Locate the cell with the specified text and output its [X, Y] center coordinate. 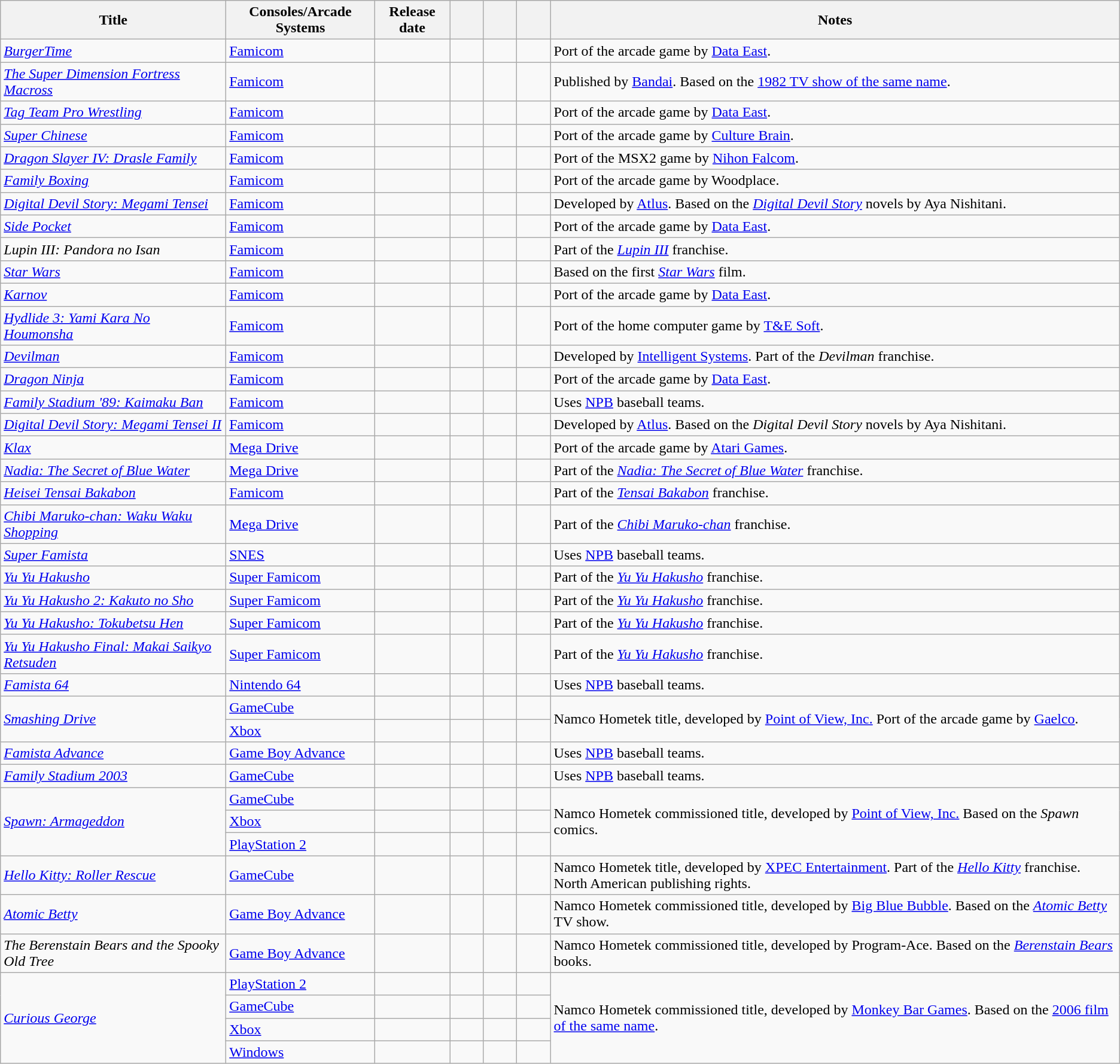
Chibi Maruko-chan: Waku Waku Shopping [114, 524]
Dragon Ninja [114, 379]
Famista 64 [114, 685]
Port of the arcade game by Culture Brain. [835, 135]
Developed by Intelligent Systems. Part of the Devilman franchise. [835, 357]
Hello Kitty: Roller Rescue [114, 875]
Karnov [114, 294]
Digital Devil Story: Megami Tensei [114, 203]
Yu Yu Hakusho 2: Kakuto no Sho [114, 600]
Part of the Tensai Bakabon franchise. [835, 493]
Smashing Drive [114, 719]
Family Boxing [114, 181]
Published by Bandai. Based on the 1982 TV show of the same name. [835, 81]
Star Wars [114, 272]
Namco Hometek title, developed by Point of View, Inc. Port of the arcade game by Gaelco. [835, 719]
Notes [835, 20]
Nadia: The Secret of Blue Water [114, 470]
Curious George [114, 1018]
Digital Devil Story: Megami Tensei II [114, 425]
Based on the first Star Wars film. [835, 272]
Namco Hometek title, developed by XPEC Entertainment. Part of the Hello Kitty franchise. North American publishing rights. [835, 875]
Family Stadium 2003 [114, 776]
Port of the arcade game by Atari Games. [835, 448]
Namco Hometek commissioned title, developed by Big Blue Bubble. Based on the Atomic Betty TV show. [835, 914]
Super Chinese [114, 135]
Famista Advance [114, 753]
The Super Dimension Fortress Macross [114, 81]
Nintendo 64 [300, 685]
Release date [412, 20]
Part of the Nadia: The Secret of Blue Water franchise. [835, 470]
SNES [300, 555]
Namco Hometek commissioned title, developed by Monkey Bar Games. Based on the 2006 film of the same name. [835, 1018]
Namco Hometek commissioned title, developed by Program-Ace. Based on the Berenstain Bears books. [835, 953]
The Berenstain Bears and the Spooky Old Tree [114, 953]
Namco Hometek commissioned title, developed by Point of View, Inc. Based on the Spawn comics. [835, 822]
Port of the arcade game by Woodplace. [835, 181]
Tag Team Pro Wrestling [114, 113]
Port of the MSX2 game by Nihon Falcom. [835, 158]
Consoles/Arcade Systems [300, 20]
Hydlide 3: Yami Kara No Houmonsha [114, 326]
Part of the Lupin III franchise. [835, 249]
Heisei Tensai Bakabon [114, 493]
Side Pocket [114, 226]
Dragon Slayer IV: Drasle Family [114, 158]
Atomic Betty [114, 914]
Title [114, 20]
Devilman [114, 357]
Super Famista [114, 555]
Family Stadium '89: Kaimaku Ban [114, 402]
Lupin III: Pandora no Isan [114, 249]
Part of the Chibi Maruko-chan franchise. [835, 524]
Spawn: Armageddon [114, 822]
Yu Yu Hakusho [114, 577]
Yu Yu Hakusho Final: Makai Saikyo Retsuden [114, 653]
Port of the home computer game by T&E Soft. [835, 326]
BurgerTime [114, 51]
Klax [114, 448]
Windows [300, 1052]
Yu Yu Hakusho: Tokubetsu Hen [114, 623]
